Pinpoint the cell where the given text exists, returning its [x, y] midpoint coordinate. 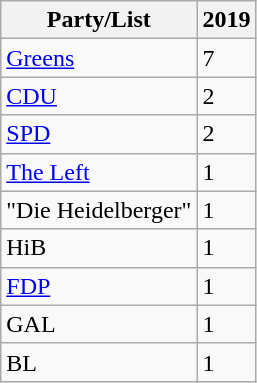
2019 [226, 20]
GAL [99, 324]
HiB [99, 248]
"Die Heidelberger" [99, 210]
7 [226, 58]
SPD [99, 134]
CDU [99, 96]
FDP [99, 286]
BL [99, 362]
Greens [99, 58]
The Left [99, 172]
Party/List [99, 20]
